Determine the (X, Y) coordinate at the center of the cell enclosing the given text.  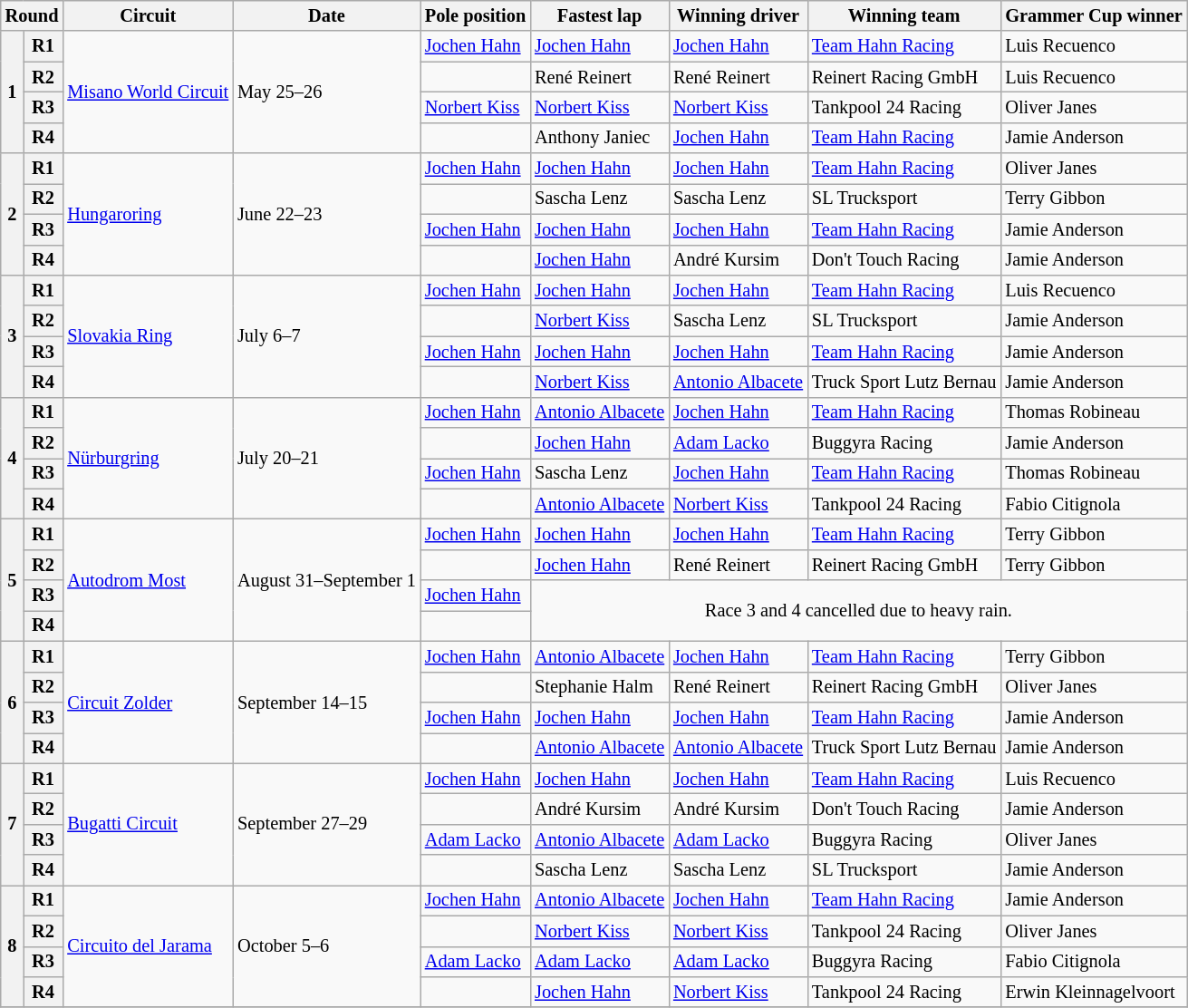
September 27–29 (326, 825)
Round (33, 15)
Circuit Zolder (148, 702)
6 (13, 702)
2 (13, 214)
Bugatti Circuit (148, 825)
Circuit (148, 15)
Anthony Janiec (600, 138)
August 31–September 1 (326, 580)
Winning team (904, 15)
Autodrom Most (148, 580)
Nürburgring (148, 459)
4 (13, 459)
Stephanie Halm (600, 687)
Grammer Cup winner (1093, 15)
Fastest lap (600, 15)
Date (326, 15)
July 6–7 (326, 335)
3 (13, 335)
Hungaroring (148, 214)
Erwin Kleinnagelvoort (1093, 992)
7 (13, 825)
September 14–15 (326, 702)
Misano World Circuit (148, 92)
Circuito del Jarama (148, 946)
8 (13, 946)
Pole position (475, 15)
Slovakia Ring (148, 335)
June 22–23 (326, 214)
July 20–21 (326, 459)
May 25–26 (326, 92)
October 5–6 (326, 946)
1 (13, 92)
Race 3 and 4 cancelled due to heavy rain. (858, 611)
Winning driver (738, 15)
5 (13, 580)
